Pinpoint the cell where the given text exists, returning its [x, y] midpoint coordinate. 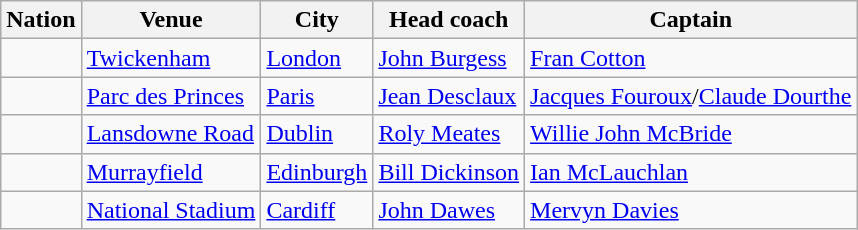
Ian McLauchlan [691, 172]
John Dawes [449, 210]
Murrayfield [171, 172]
Lansdowne Road [171, 134]
Bill Dickinson [449, 172]
Cardiff [317, 210]
Jean Desclaux [449, 96]
Parc des Princes [171, 96]
John Burgess [449, 58]
Twickenham [171, 58]
Edinburgh [317, 172]
Paris [317, 96]
Fran Cotton [691, 58]
Willie John McBride [691, 134]
Venue [171, 20]
Nation [41, 20]
Head coach [449, 20]
National Stadium [171, 210]
City [317, 20]
Jacques Fouroux/Claude Dourthe [691, 96]
Mervyn Davies [691, 210]
Captain [691, 20]
Roly Meates [449, 134]
Dublin [317, 134]
London [317, 58]
